Identify which cell holds the provided text, then report its (x, y) central coordinate. 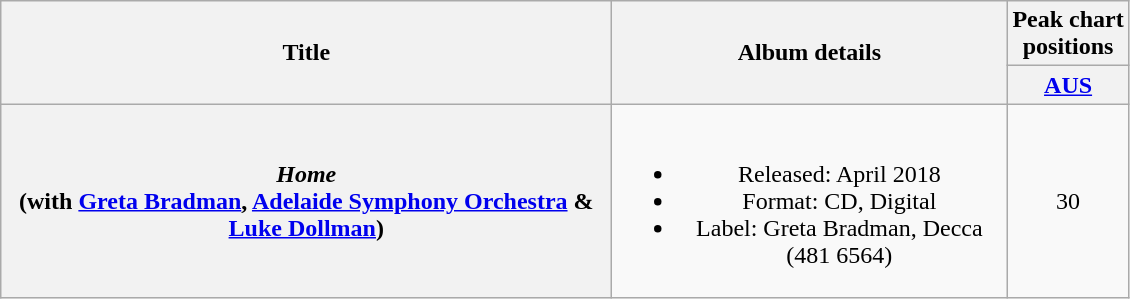
Peak chartpositions (1068, 34)
Released: April 2018Format: CD, DigitalLabel: Greta Bradman, Decca (481 6564) (810, 201)
Home (with Greta Bradman, Adelaide Symphony Orchestra & Luke Dollman) (306, 201)
Title (306, 52)
Album details (810, 52)
AUS (1068, 85)
30 (1068, 201)
